Pinpoint the cell where the given text exists, returning its [X, Y] midpoint coordinate. 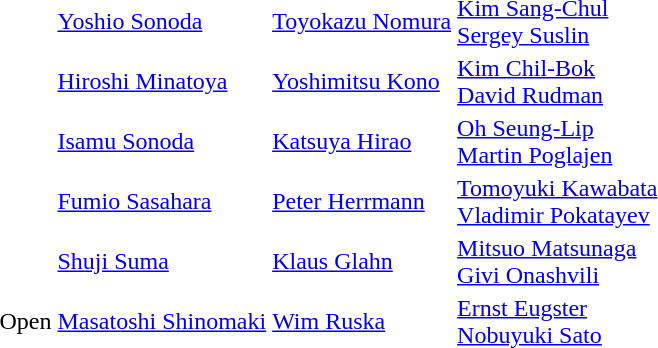
Fumio Sasahara [162, 202]
Hiroshi Minatoya [162, 82]
Klaus Glahn [362, 262]
Peter Herrmann [362, 202]
Katsuya Hirao [362, 142]
Isamu Sonoda [162, 142]
Shuji Suma [162, 262]
Yoshimitsu Kono [362, 82]
